Detect which cell encompasses the target text, then output its [x, y] center coordinate. 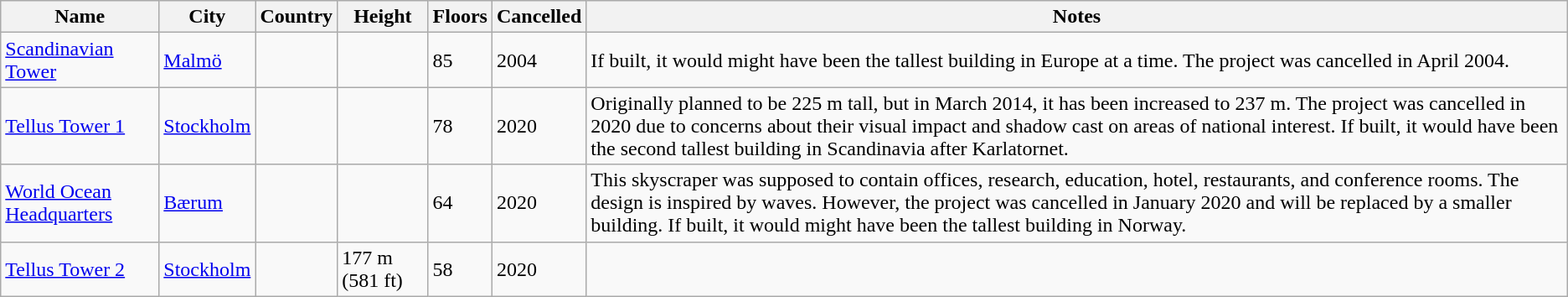
2004 [539, 60]
Name [80, 17]
Tellus Tower 2 [80, 268]
Notes [1077, 17]
Floors [460, 17]
58 [460, 268]
85 [460, 60]
Tellus Tower 1 [80, 126]
Malmö [208, 60]
Cancelled [539, 17]
City [208, 17]
World Ocean Headquarters [80, 203]
177 m (581 ft) [383, 268]
If built, it would might have been the tallest building in Europe at a time. The project was cancelled in April 2004. [1077, 60]
Scandinavian Tower [80, 60]
64 [460, 203]
Country [297, 17]
78 [460, 126]
Height [383, 17]
Bærum [208, 203]
